From the cell containing the given text, extract its center point as [X, Y] coordinate. 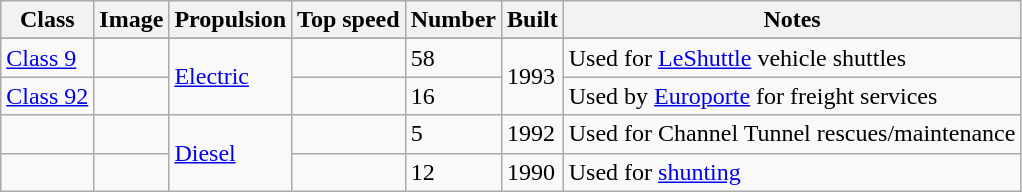
Used for LeShuttle vehicle shuttles [792, 58]
Class 9 [48, 58]
58 [453, 58]
Class 92 [48, 96]
Notes [792, 20]
1993 [532, 77]
Used by Europorte for freight services [792, 96]
Propulsion [230, 20]
Top speed [349, 20]
Used for shunting [792, 172]
Number [453, 20]
Image [132, 20]
Diesel [230, 153]
Electric [230, 77]
5 [453, 134]
Used for Channel Tunnel rescues/maintenance [792, 134]
Class [48, 20]
1992 [532, 134]
Built [532, 20]
1990 [532, 172]
12 [453, 172]
16 [453, 96]
